Extract the [x, y] coordinate from the center of the cell holding the provided text.  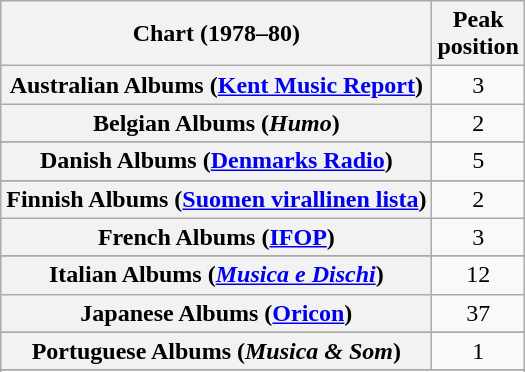
Japanese Albums (Oricon) [216, 313]
Finnish Albums (Suomen virallinen lista) [216, 199]
Chart (1978–80) [216, 34]
Danish Albums (Denmarks Radio) [216, 161]
French Albums (IFOP) [216, 237]
Peakposition [478, 34]
Portuguese Albums (Musica & Som) [216, 351]
12 [478, 275]
1 [478, 351]
Australian Albums (Kent Music Report) [216, 85]
5 [478, 161]
37 [478, 313]
Belgian Albums (Humo) [216, 123]
Italian Albums (Musica e Dischi) [216, 275]
